For the text-containing cell, return its midpoint in (x, y) coordinate format. 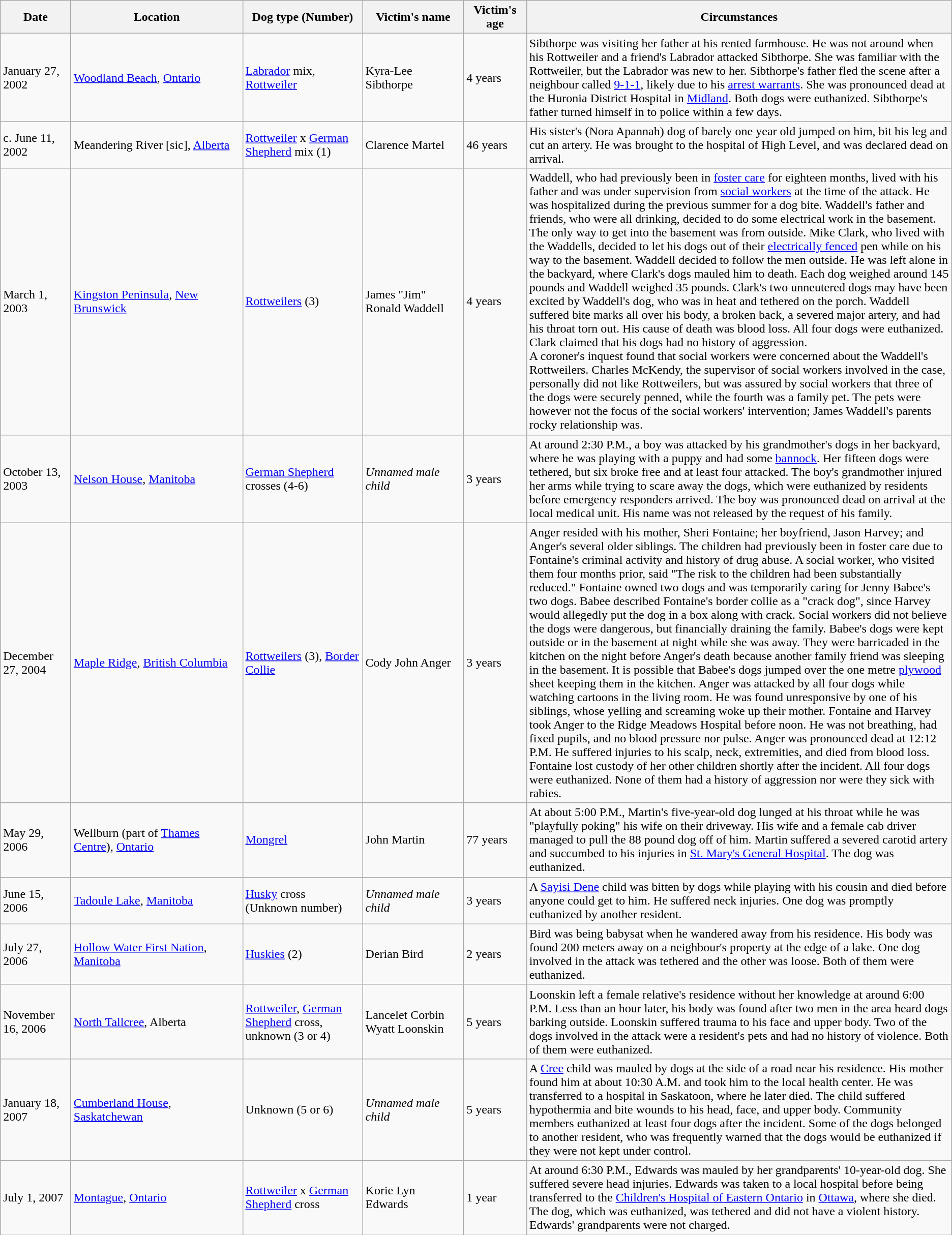
Lancelet Corbin Wyatt Loonskin (413, 1021)
October 13, 2003 (36, 479)
Victim's name (413, 17)
Dog type (Number) (303, 17)
Derian Bird (413, 954)
Maple Ridge, British Columbia (157, 663)
Cody John Anger (413, 663)
November 16, 2006 (36, 1021)
2 years (495, 954)
July 27, 2006 (36, 954)
Victim's age (495, 17)
Circumstances (739, 17)
Nelson House, Manitoba (157, 479)
June 15, 2006 (36, 900)
German Shepherd crosses (4-6) (303, 479)
Location (157, 17)
Husky cross (Unknown number) (303, 900)
May 29, 2006 (36, 840)
January 18, 2007 (36, 1109)
Kingston Peninsula, New Brunswick (157, 302)
Meandering River [sic], Alberta (157, 145)
Korie Lyn Edwards (413, 1197)
77 years (495, 840)
North Tallcree, Alberta (157, 1021)
Rottweiler, German Shepherd cross, unknown (3 or 4) (303, 1021)
Wellburn (part of Thames Centre), Ontario (157, 840)
Montague, Ontario (157, 1197)
July 1, 2007 (36, 1197)
Huskies (2) (303, 954)
Rottweiler x German Shepherd mix (1) (303, 145)
46 years (495, 145)
Rottweiler x German Shepherd cross (303, 1197)
Cumberland House, Saskatchewan (157, 1109)
1 year (495, 1197)
March 1, 2003 (36, 302)
Hollow Water First Nation, Manitoba (157, 954)
Clarence Martel (413, 145)
Rottweilers (3) (303, 302)
Rottweilers (3), Border Collie (303, 663)
Labrador mix, Rottweiler (303, 77)
John Martin (413, 840)
Mongrel (303, 840)
Kyra-Lee Sibthorpe (413, 77)
Tadoule Lake, Manitoba (157, 900)
Unknown (5 or 6) (303, 1109)
Woodland Beach, Ontario (157, 77)
Date (36, 17)
c. June 11, 2002 (36, 145)
December 27, 2004 (36, 663)
January 27, 2002 (36, 77)
James "Jim" Ronald Waddell (413, 302)
